Output the [x, y] coordinate of the center of the cell containing the given text.  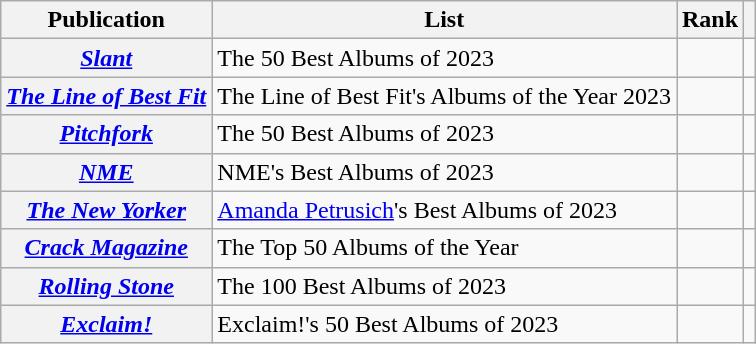
List [444, 20]
Slant [106, 58]
The New Yorker [106, 210]
Crack Magazine [106, 248]
Pitchfork [106, 134]
Exclaim! [106, 324]
NME's Best Albums of 2023 [444, 172]
Rolling Stone [106, 286]
Publication [106, 20]
The Line of Best Fit [106, 96]
Rank [710, 20]
Amanda Petrusich's Best Albums of 2023 [444, 210]
NME [106, 172]
Exclaim!'s 50 Best Albums of 2023 [444, 324]
The Line of Best Fit's Albums of the Year 2023 [444, 96]
The Top 50 Albums of the Year [444, 248]
The 100 Best Albums of 2023 [444, 286]
